Pinpoint the cell where the given text exists, returning its (x, y) midpoint coordinate. 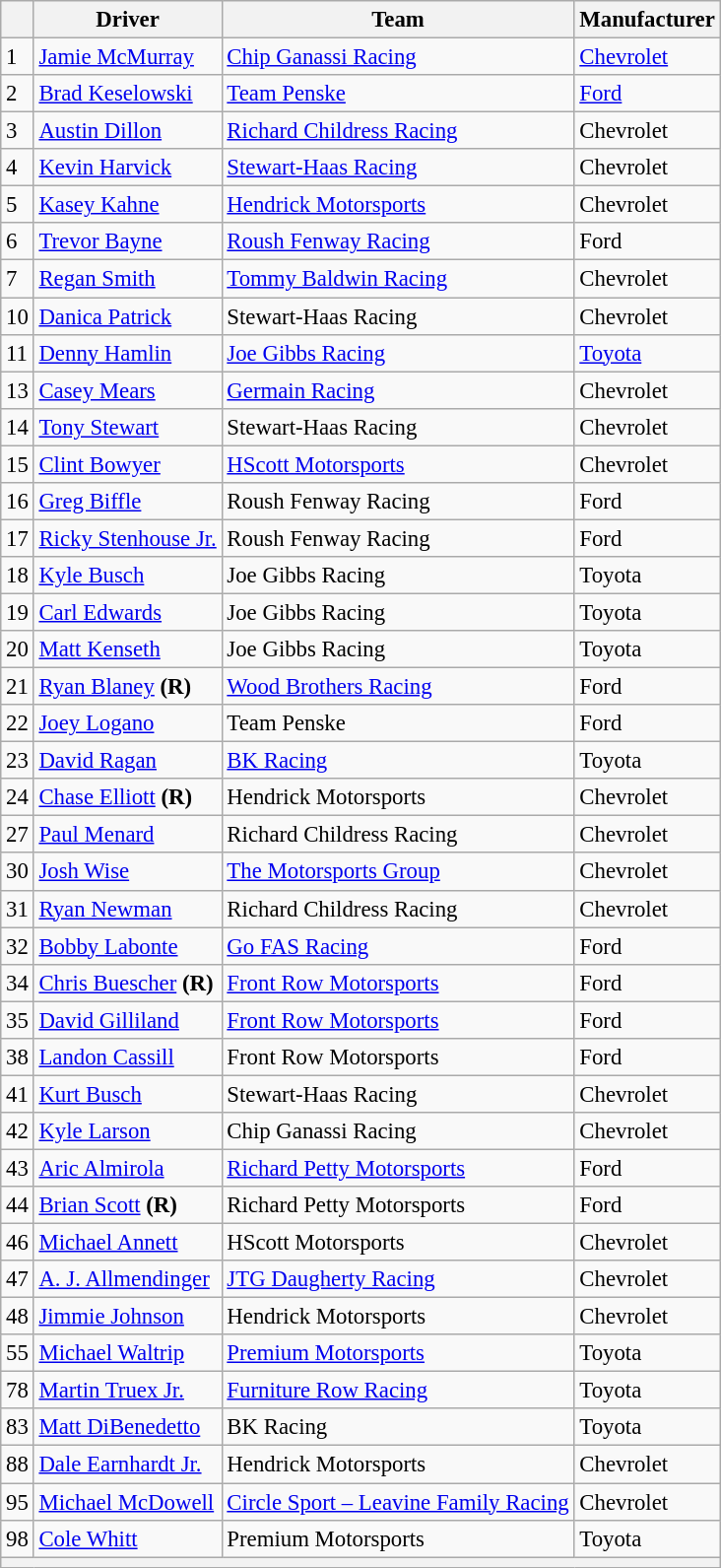
83 (18, 1428)
88 (18, 1465)
95 (18, 1502)
Chris Buescher (R) (128, 983)
42 (18, 1131)
Paul Menard (128, 835)
Tommy Baldwin Racing (398, 279)
Michael Waltrip (128, 1353)
Trevor Bayne (128, 241)
30 (18, 872)
Carl Edwards (128, 612)
6 (18, 241)
41 (18, 1094)
Kyle Busch (128, 576)
7 (18, 279)
Furniture Row Racing (398, 1391)
Matt Kenseth (128, 649)
20 (18, 649)
Chase Elliott (R) (128, 797)
13 (18, 390)
Landon Cassill (128, 1057)
55 (18, 1353)
Clint Bowyer (128, 464)
Michael McDowell (128, 1502)
Regan Smith (128, 279)
98 (18, 1538)
15 (18, 464)
38 (18, 1057)
The Motorsports Group (398, 872)
19 (18, 612)
46 (18, 1243)
3 (18, 131)
Martin Truex Jr. (128, 1391)
Team (398, 20)
A. J. Allmendinger (128, 1279)
22 (18, 723)
Kevin Harvick (128, 168)
Kasey Kahne (128, 205)
23 (18, 761)
Circle Sport – Leavine Family Racing (398, 1502)
Ricky Stenhouse Jr. (128, 538)
48 (18, 1317)
24 (18, 797)
Driver (128, 20)
14 (18, 427)
Austin Dillon (128, 131)
Kurt Busch (128, 1094)
Dale Earnhardt Jr. (128, 1465)
Josh Wise (128, 872)
Aric Almirola (128, 1168)
Joey Logano (128, 723)
4 (18, 168)
Wood Brothers Racing (398, 687)
Cole Whitt (128, 1538)
31 (18, 909)
Casey Mears (128, 390)
Brian Scott (R) (128, 1205)
Germain Racing (398, 390)
18 (18, 576)
Ryan Newman (128, 909)
Greg Biffle (128, 502)
10 (18, 316)
Jimmie Johnson (128, 1317)
16 (18, 502)
47 (18, 1279)
JTG Daugherty Racing (398, 1279)
5 (18, 205)
Brad Keselowski (128, 94)
34 (18, 983)
Bobby Labonte (128, 946)
Ryan Blaney (R) (128, 687)
Denny Hamlin (128, 353)
Matt DiBenedetto (128, 1428)
Manufacturer (647, 20)
17 (18, 538)
32 (18, 946)
Danica Patrick (128, 316)
44 (18, 1205)
43 (18, 1168)
David Gilliland (128, 1020)
78 (18, 1391)
Michael Annett (128, 1243)
Kyle Larson (128, 1131)
David Ragan (128, 761)
11 (18, 353)
21 (18, 687)
Go FAS Racing (398, 946)
27 (18, 835)
Tony Stewart (128, 427)
2 (18, 94)
35 (18, 1020)
Jamie McMurray (128, 57)
1 (18, 57)
